Locate the cell with the specified text and output its [x, y] center coordinate. 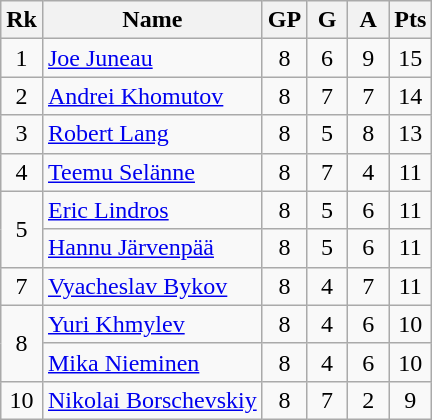
GP [284, 20]
Hannu Järvenpää [152, 248]
G [328, 20]
1 [22, 58]
Yuri Khmylev [152, 324]
Pts [410, 20]
Eric Lindros [152, 210]
Rk [22, 20]
3 [22, 134]
Robert Lang [152, 134]
15 [410, 58]
Name [152, 20]
Joe Juneau [152, 58]
A [368, 20]
Andrei Khomutov [152, 96]
14 [410, 96]
13 [410, 134]
Nikolai Borschevskiy [152, 400]
Teemu Selänne [152, 172]
Vyacheslav Bykov [152, 286]
Mika Nieminen [152, 362]
